Determine the [x, y] coordinate at the center of the cell enclosing the given text.  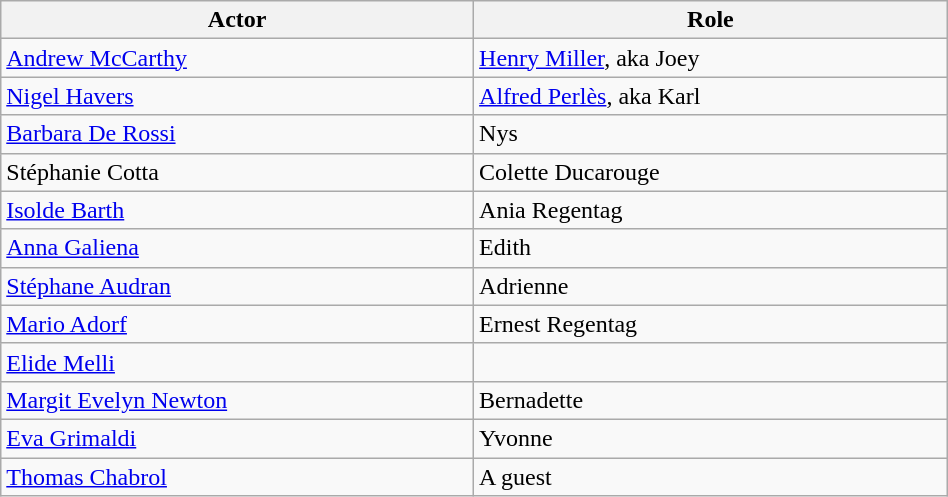
Edith [711, 248]
Nigel Havers [238, 96]
A guest [711, 477]
Stéphane Audran [238, 286]
Ania Regentag [711, 210]
Bernadette [711, 400]
Isolde Barth [238, 210]
Andrew McCarthy [238, 58]
Eva Grimaldi [238, 438]
Thomas Chabrol [238, 477]
Margit Evelyn Newton [238, 400]
Nys [711, 134]
Henry Miller, aka Joey [711, 58]
Alfred Perlès, aka Karl [711, 96]
Role [711, 20]
Ernest Regentag [711, 324]
Mario Adorf [238, 324]
Stéphanie Cotta [238, 172]
Adrienne [711, 286]
Barbara De Rossi [238, 134]
Yvonne [711, 438]
Actor [238, 20]
Anna Galiena [238, 248]
Colette Ducarouge [711, 172]
Elide Melli [238, 362]
